Determine the (X, Y) coordinate at the center of the cell enclosing the given text.  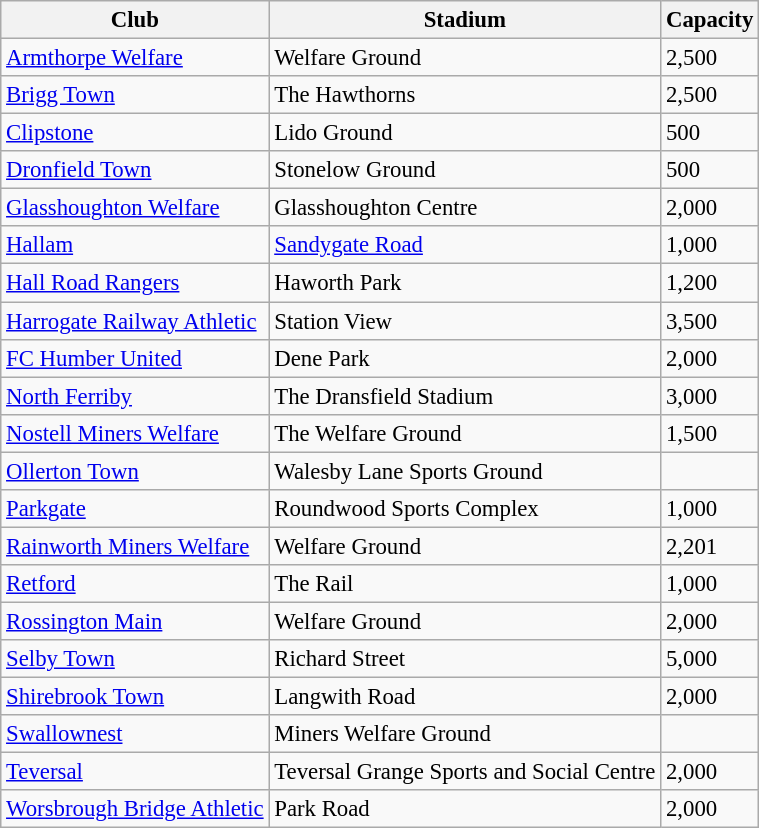
Roundwood Sports Complex (465, 509)
2,201 (710, 546)
Parkgate (135, 509)
Rainworth Miners Welfare (135, 546)
Ollerton Town (135, 471)
Miners Welfare Ground (465, 734)
Glasshoughton Centre (465, 208)
The Rail (465, 584)
Lido Ground (465, 133)
Rossington Main (135, 621)
3,500 (710, 321)
Armthorpe Welfare (135, 58)
3,000 (710, 396)
Sandygate Road (465, 245)
Clipstone (135, 133)
Swallownest (135, 734)
Brigg Town (135, 95)
The Dransfield Stadium (465, 396)
Hallam (135, 245)
Haworth Park (465, 283)
Richard Street (465, 659)
Stadium (465, 20)
Glasshoughton Welfare (135, 208)
1,200 (710, 283)
Park Road (465, 809)
Dene Park (465, 358)
Stonelow Ground (465, 170)
Dronfield Town (135, 170)
FC Humber United (135, 358)
Harrogate Railway Athletic (135, 321)
Hall Road Rangers (135, 283)
Club (135, 20)
The Welfare Ground (465, 433)
Nostell Miners Welfare (135, 433)
Teversal (135, 772)
5,000 (710, 659)
Teversal Grange Sports and Social Centre (465, 772)
Shirebrook Town (135, 697)
Capacity (710, 20)
1,500 (710, 433)
Retford (135, 584)
Walesby Lane Sports Ground (465, 471)
The Hawthorns (465, 95)
Langwith Road (465, 697)
Station View (465, 321)
Selby Town (135, 659)
Worsbrough Bridge Athletic (135, 809)
North Ferriby (135, 396)
